For the text-containing cell, return its midpoint in [X, Y] coordinate format. 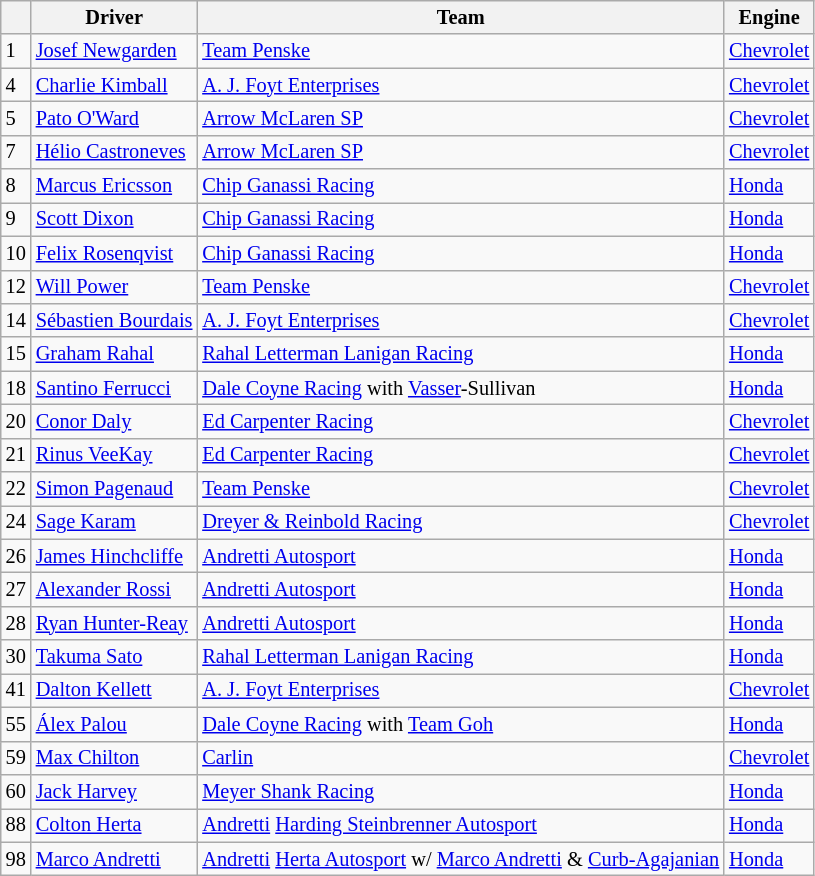
Sage Karam [114, 522]
Dalton Kellett [114, 690]
30 [16, 657]
Josef Newgarden [114, 51]
15 [16, 354]
Sébastien Bourdais [114, 320]
Santino Ferrucci [114, 388]
26 [16, 556]
4 [16, 85]
Max Chilton [114, 758]
Dale Coyne Racing with Vasser-Sullivan [460, 388]
9 [16, 219]
James Hinchcliffe [114, 556]
20 [16, 421]
Driver [114, 17]
Engine [769, 17]
Marco Andretti [114, 859]
59 [16, 758]
Charlie Kimball [114, 85]
Scott Dixon [114, 219]
Will Power [114, 287]
Felix Rosenqvist [114, 253]
Alexander Rossi [114, 589]
21 [16, 455]
10 [16, 253]
Takuma Sato [114, 657]
Andretti Herta Autosport w/ Marco Andretti & Curb-Agajanian [460, 859]
28 [16, 623]
7 [16, 152]
98 [16, 859]
Hélio Castroneves [114, 152]
60 [16, 791]
41 [16, 690]
Ryan Hunter-Reay [114, 623]
12 [16, 287]
27 [16, 589]
Conor Daly [114, 421]
5 [16, 118]
55 [16, 724]
Graham Rahal [114, 354]
Team [460, 17]
Andretti Harding Steinbrenner Autosport [460, 825]
22 [16, 489]
Rinus VeeKay [114, 455]
1 [16, 51]
Dreyer & Reinbold Racing [460, 522]
14 [16, 320]
Pato O'Ward [114, 118]
Colton Herta [114, 825]
18 [16, 388]
24 [16, 522]
Álex Palou [114, 724]
Meyer Shank Racing [460, 791]
8 [16, 186]
Simon Pagenaud [114, 489]
Carlin [460, 758]
Jack Harvey [114, 791]
88 [16, 825]
Dale Coyne Racing with Team Goh [460, 724]
Marcus Ericsson [114, 186]
